From the cell containing the given text, extract its center point as [x, y] coordinate. 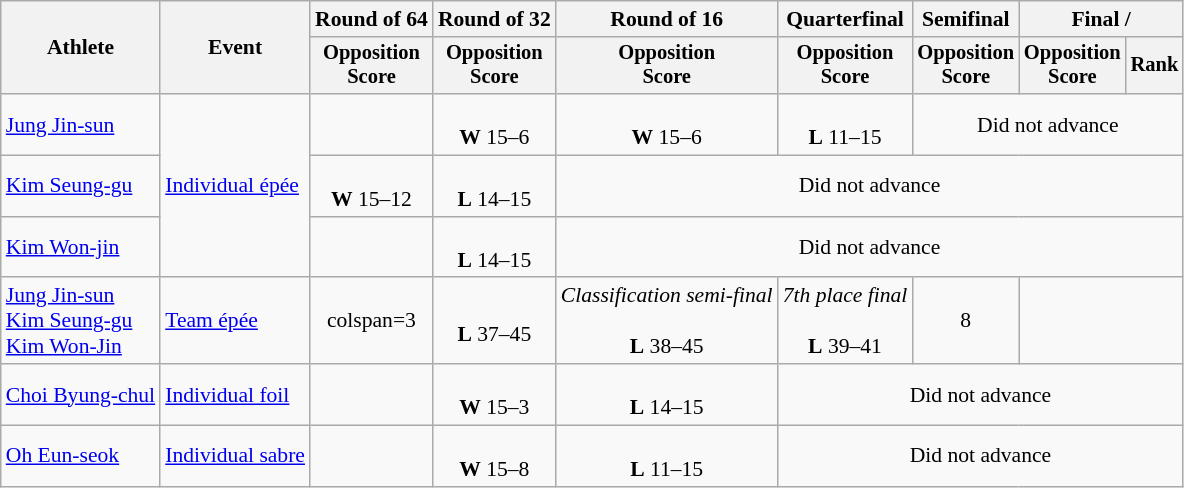
7th place finalL 39–41 [846, 322]
W 15–3 [494, 394]
Individual sabre [235, 456]
Quarterfinal [846, 19]
Oh Eun-seok [80, 456]
8 [966, 322]
Choi Byung-chul [80, 394]
Round of 64 [372, 19]
Kim Seung-gu [80, 186]
W 15–8 [494, 456]
Athlete [80, 48]
Event [235, 48]
Round of 32 [494, 19]
Individual épée [235, 186]
L 37–45 [494, 322]
Semifinal [966, 19]
Round of 16 [667, 19]
Rank [1155, 66]
Jung Jin-sun [80, 124]
Jung Jin-sunKim Seung-guKim Won-Jin [80, 322]
W 15–12 [372, 186]
Team épée [235, 322]
Classification semi-finalL 38–45 [667, 322]
Individual foil [235, 394]
Kim Won-jin [80, 248]
colspan=3 [372, 322]
Final / [1101, 19]
